Return [x, y] of the center of cell containing provided text 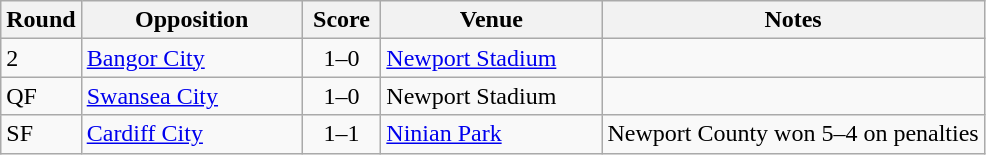
1–1 [342, 134]
Newport County won 5–4 on penalties [793, 134]
Ninian Park [492, 134]
Score [342, 20]
Cardiff City [192, 134]
Opposition [192, 20]
Venue [492, 20]
QF [41, 96]
Notes [793, 20]
Swansea City [192, 96]
Bangor City [192, 58]
Round [41, 20]
SF [41, 134]
2 [41, 58]
